For the text-containing cell, return its midpoint in [X, Y] coordinate format. 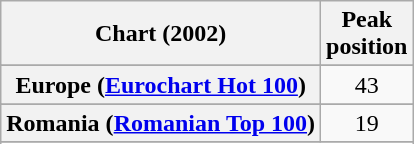
Romania (Romanian Top 100) [161, 123]
43 [367, 85]
Peakposition [367, 34]
19 [367, 123]
Chart (2002) [161, 34]
Europe (Eurochart Hot 100) [161, 85]
